Capture the cell that displays the provided text and extract its (x, y) central coordinate. 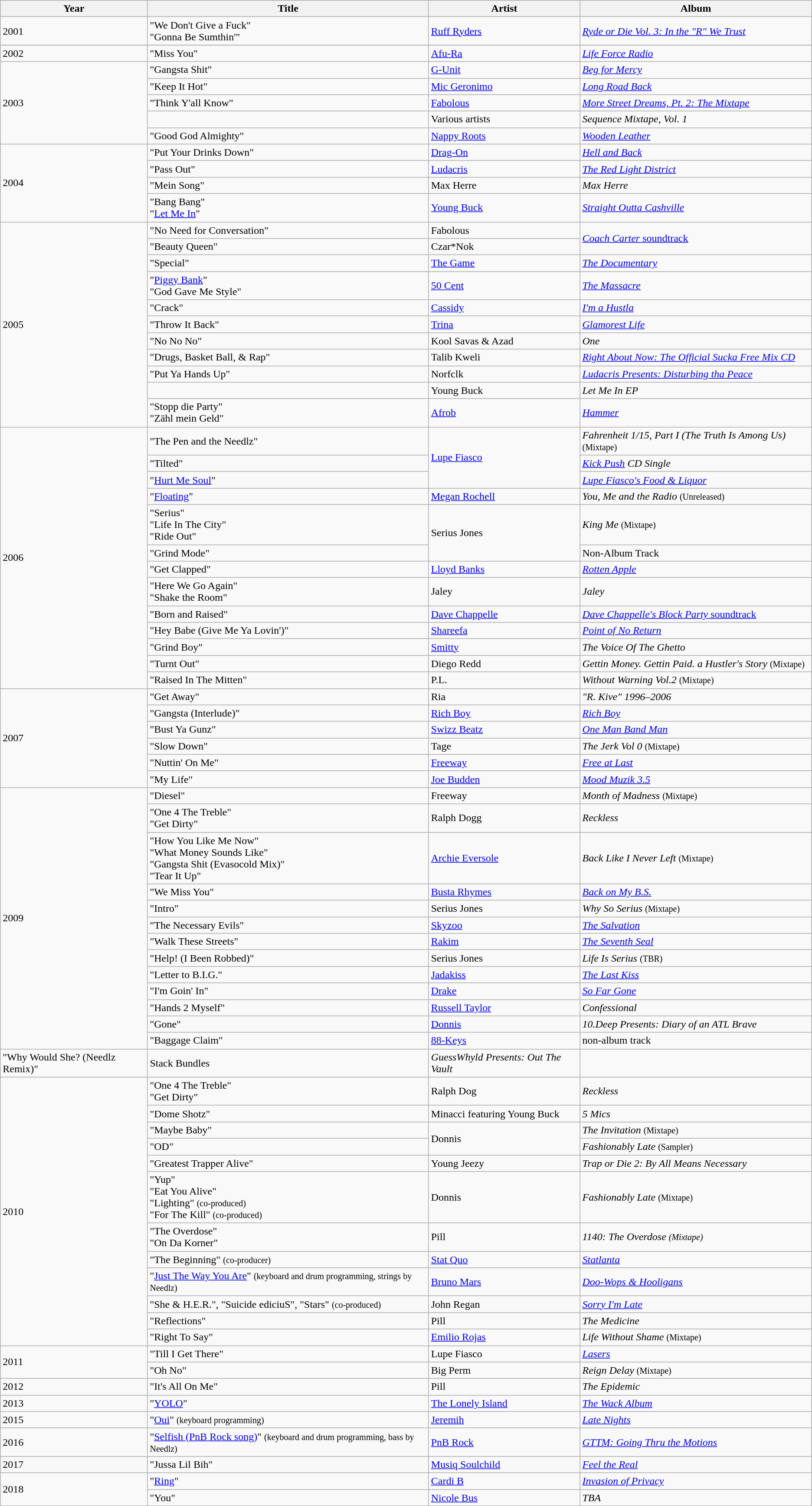
"Diesel" (288, 796)
non-album track (696, 1041)
Mood Muzik 3.5 (696, 779)
Busta Rhymes (504, 892)
"Greatest Trapper Alive" (288, 1163)
Drake (504, 991)
Without Warning Vol.2 (Mixtape) (696, 680)
"Drugs, Basket Ball, & Rap" (288, 357)
Jeremih (504, 1420)
"R. Kive" 1996–2006 (696, 697)
Russell Taylor (504, 1008)
Dave Chappelle (504, 614)
The Salvation (696, 925)
Confessional (696, 1008)
TBA (696, 1498)
2006 (74, 558)
GuessWhyld Presents: Out The Vault (504, 1063)
The Voice Of The Ghetto (696, 647)
"Grind Boy" (288, 647)
"Get Away" (288, 697)
One (696, 341)
Bruno Mars (504, 1282)
Sorry I'm Late (696, 1304)
Life Is Serius (TBR) (696, 958)
The Seventh Seal (696, 942)
"I'm Goin' In" (288, 991)
Late Nights (696, 1420)
Kool Savas & Azad (504, 341)
Year (74, 9)
Let Me In EP (696, 390)
2018 (74, 1489)
"Slow Down" (288, 746)
Feel the Real (696, 1464)
Afrob (504, 413)
Lasers (696, 1354)
The Red Light District (696, 169)
"Mein Song" (288, 185)
"Crack" (288, 308)
Fashionably Late (Sampler) (696, 1146)
King Me (Mixtape) (696, 524)
The Epidemic (696, 1387)
2017 (74, 1464)
Fashionably Late (Mixtape) (696, 1197)
Rotten Apple (696, 570)
"Reflections" (288, 1321)
You, Me and the Radio (Unreleased) (696, 496)
"Nuttin' On Me" (288, 763)
"No No No" (288, 341)
2002 (74, 53)
The Game (504, 263)
Artist (504, 9)
"Oui" (keyboard programming) (288, 1420)
"Stopp die Party""Zähl mein Geld" (288, 413)
"The Necessary Evils" (288, 925)
Beg for Mercy (696, 70)
Skyzoo (504, 925)
"Tilted" (288, 463)
Wooden Leather (696, 136)
The Medicine (696, 1321)
I'm a Hustla (696, 308)
"Hey Babe (Give Me Ya Lovin')" (288, 631)
P.L. (504, 680)
"Intro" (288, 909)
2013 (74, 1403)
The Documentary (696, 263)
Various artists (504, 119)
"Floating" (288, 496)
Long Road Back (696, 86)
Free at Last (696, 763)
50 Cent (504, 285)
"How You Like Me Now""What Money Sounds Like""Gangsta Shit (Evasocold Mix)""Tear It Up" (288, 858)
Ralph Dogg (504, 818)
2011 (74, 1362)
G-Unit (504, 70)
"It's All On Me" (288, 1387)
Big Perm (504, 1370)
"Good God Almighty" (288, 136)
The Wack Album (696, 1403)
So Far Gone (696, 991)
The Last Kiss (696, 975)
"My Life" (288, 779)
"Ring" (288, 1481)
"She & H.E.R.", "Suicide ediciuS", "Stars" (co-produced) (288, 1304)
"Yup""Eat You Alive""Lighting" (co-produced)"For The Kill" (co-produced) (288, 1197)
"Pass Out" (288, 169)
"Gangsta (Interlude)" (288, 713)
Ludacris (504, 169)
Ryde or Die Vol. 3: In the "R" We Trust (696, 31)
Life Force Radio (696, 53)
2010 (74, 1211)
Trap or Die 2: By All Means Necessary (696, 1163)
One Man Band Man (696, 730)
Dave Chappelle's Block Party soundtrack (696, 614)
"We Don't Give a Fuck""Gonna Be Sumthin'" (288, 31)
Rakim (504, 942)
More Street Dreams, Pt. 2: The Mixtape (696, 103)
Lupe Fiasco's Food & Liquor (696, 480)
Invasion of Privacy (696, 1481)
"Right To Say" (288, 1337)
Smitty (504, 647)
"Hands 2 Myself" (288, 1008)
Nappy Roots (504, 136)
"Beauty Queen" (288, 247)
"Gone" (288, 1024)
5 Mics (696, 1113)
Czar*Nok (504, 247)
Reign Delay (Mixtape) (696, 1370)
Lloyd Banks (504, 570)
Young Jeezy (504, 1163)
GTTM: Going Thru the Motions (696, 1442)
Norfclk (504, 374)
Ruff Ryders (504, 31)
"Think Y'all Know" (288, 103)
Glamorest Life (696, 324)
Doo-Wops & Hooligans (696, 1282)
Musiq Soulchild (504, 1464)
The Invitation (Mixtape) (696, 1130)
"Keep It Hot" (288, 86)
"Gangsta Shit" (288, 70)
2001 (74, 31)
Point of No Return (696, 631)
Drag-On (504, 152)
"Help! (I Been Robbed)" (288, 958)
Back on My B.S. (696, 892)
Mic Geronimo (504, 86)
Sequence Mixtape, Vol. 1 (696, 119)
Emilio Rojas (504, 1337)
Stack Bundles (288, 1063)
Swizz Beatz (504, 730)
Month of Madness (Mixtape) (696, 796)
2009 (74, 918)
"Letter to B.I.G." (288, 975)
"The Overdose""On Da Korner" (288, 1237)
"Miss You" (288, 53)
Album (696, 9)
Diego Redd (504, 664)
2012 (74, 1387)
"You" (288, 1498)
"Grind Mode" (288, 553)
Afu-Ra (504, 53)
2004 (74, 183)
"Here We Go Again""Shake the Room" (288, 592)
10.Deep Presents: Diary of an ATL Brave (696, 1024)
"Baggage Claim" (288, 1041)
"Put Your Drinks Down" (288, 152)
"Selfish (PnB Rock song)" (keyboard and drum programming, bass by Needlz) (288, 1442)
"Maybe Baby" (288, 1130)
PnB Rock (504, 1442)
Ralph Dog (504, 1091)
"Jussa Lil Bih" (288, 1464)
Archie Eversole (504, 858)
"Turnt Out" (288, 664)
Cassidy (504, 308)
Joe Budden (504, 779)
Statlanta (696, 1260)
"We Miss You" (288, 892)
"Why Would She? (Needlz Remix)" (74, 1063)
Stat Quo (504, 1260)
Coach Carter soundtrack (696, 239)
The Jerk Vol 0 (Mixtape) (696, 746)
Cardi B (504, 1481)
Back Like I Never Left (Mixtape) (696, 858)
"The Beginning" (co-producer) (288, 1260)
Right About Now: The Official Sucka Free Mix CD (696, 357)
"Throw It Back" (288, 324)
"Oh No" (288, 1370)
Kick Push CD Single (696, 463)
"Bang Bang""Let Me In" (288, 207)
"Piggy Bank""God Gave Me Style" (288, 285)
2015 (74, 1420)
"Raised In The Mitten" (288, 680)
88-Keys (504, 1041)
John Regan (504, 1304)
Gettin Money. Gettin Paid. a Hustler's Story (Mixtape) (696, 664)
"Get Clapped" (288, 570)
"OD" (288, 1146)
"Born and Raised" (288, 614)
"Till I Get There" (288, 1354)
The Massacre (696, 285)
Nicole Bus (504, 1498)
Shareefa (504, 631)
2016 (74, 1442)
Megan Rochell (504, 496)
2005 (74, 324)
Trina (504, 324)
"No Need for Conversation" (288, 230)
Straight Outta Cashville (696, 207)
Talib Kweli (504, 357)
Jadakiss (504, 975)
Tage (504, 746)
The Lonely Island (504, 1403)
"Special" (288, 263)
Why So Serius (Mixtape) (696, 909)
Minacci featuring Young Buck (504, 1113)
"Put Ya Hands Up" (288, 374)
Hammer (696, 413)
Ludacris Presents: Disturbing tha Peace (696, 374)
Ria (504, 697)
"Dome Shotz" (288, 1113)
1140: The Overdose (Mixtape) (696, 1237)
Title (288, 9)
Non-Album Track (696, 553)
"The Pen and the Needlz" (288, 441)
Hell and Back (696, 152)
"YOLO" (288, 1403)
Life Without Shame (Mixtape) (696, 1337)
Fahrenheit 1/15, Part I (The Truth Is Among Us) (Mixtape) (696, 441)
"Hurt Me Soul" (288, 480)
"Bust Ya Gunz" (288, 730)
2003 (74, 103)
"Just The Way You Are" (keyboard and drum programming, strings by Needlz) (288, 1282)
"Walk These Streets" (288, 942)
"Serius""Life In The City""Ride Out" (288, 524)
2007 (74, 738)
